From the cell containing the given text, extract its center point as (x, y) coordinate. 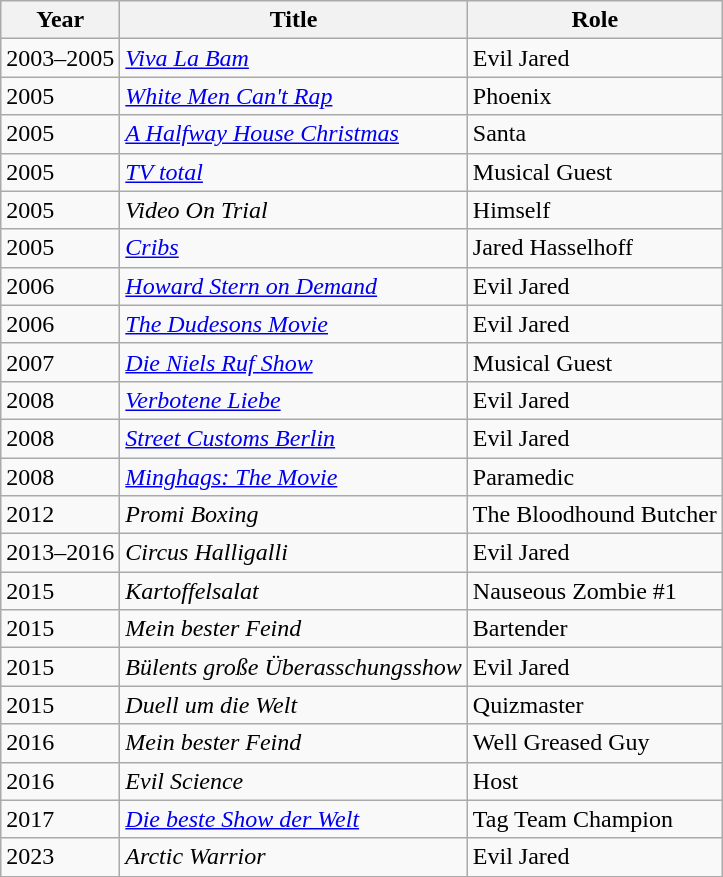
Santa (594, 134)
Jared Hasselhoff (594, 248)
Kartoffelsalat (294, 591)
Bülents große Überasschungsshow (294, 667)
Duell um die Welt (294, 705)
Circus Halligalli (294, 553)
White Men Can't Rap (294, 96)
Video On Trial (294, 210)
2017 (60, 819)
Cribs (294, 248)
2023 (60, 857)
The Dudesons Movie (294, 324)
The Bloodhound Butcher (594, 515)
Howard Stern on Demand (294, 286)
Well Greased Guy (594, 743)
A Halfway House Christmas (294, 134)
Title (294, 20)
Evil Science (294, 781)
Promi Boxing (294, 515)
Verbotene Liebe (294, 400)
Street Customs Berlin (294, 438)
Phoenix (594, 96)
Die beste Show der Welt (294, 819)
Quizmaster (594, 705)
Die Niels Ruf Show (294, 362)
2012 (60, 515)
Bartender (594, 629)
2007 (60, 362)
Year (60, 20)
2013–2016 (60, 553)
Host (594, 781)
Viva La Bam (294, 58)
Tag Team Champion (594, 819)
Arctic Warrior (294, 857)
2003–2005 (60, 58)
TV total (294, 172)
Nauseous Zombie #1 (594, 591)
Minghags: The Movie (294, 477)
Paramedic (594, 477)
Role (594, 20)
Himself (594, 210)
